Provide the [x, y] coordinate of the cell's center where the given text is located.  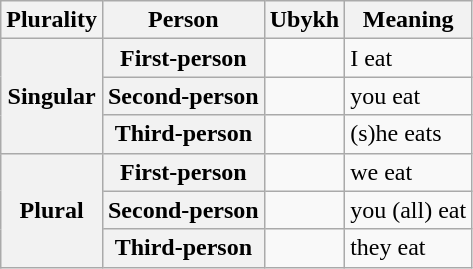
they eat [408, 248]
you eat [408, 96]
Meaning [408, 20]
Singular [52, 96]
Ubykh [304, 20]
Plurality [52, 20]
we eat [408, 172]
Person [183, 20]
you (all) eat [408, 210]
I eat [408, 58]
Plural [52, 210]
(s)he eats [408, 134]
